Capture the cell that displays the provided text and extract its (x, y) central coordinate. 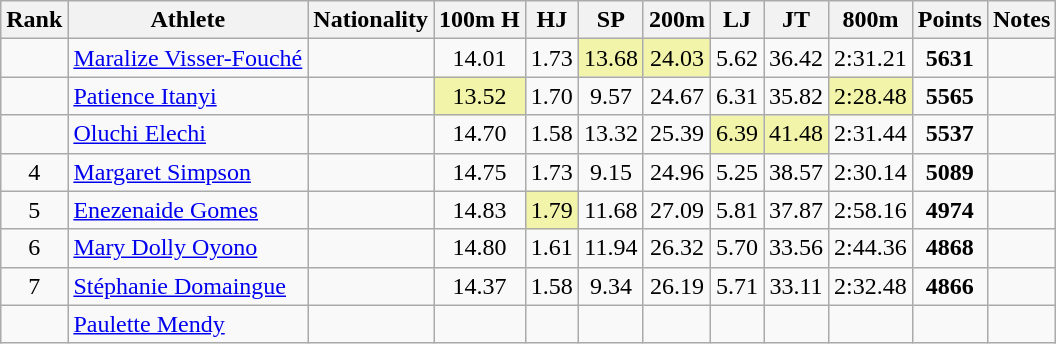
Rank (34, 20)
26.19 (676, 286)
5.81 (736, 210)
4868 (950, 248)
JT (796, 20)
5.62 (736, 58)
13.52 (480, 96)
4866 (950, 286)
13.32 (610, 134)
200m (676, 20)
5.70 (736, 248)
Oluchi Elechi (188, 134)
7 (34, 286)
6.31 (736, 96)
1.70 (552, 96)
13.68 (610, 58)
Margaret Simpson (188, 172)
14.75 (480, 172)
24.96 (676, 172)
24.67 (676, 96)
9.57 (610, 96)
Maralize Visser-Fouché (188, 58)
4974 (950, 210)
5537 (950, 134)
33.56 (796, 248)
9.34 (610, 286)
800m (871, 20)
2:58.16 (871, 210)
100m H (480, 20)
11.68 (610, 210)
Points (950, 20)
Enezenaide Gomes (188, 210)
25.39 (676, 134)
14.37 (480, 286)
5089 (950, 172)
2:30.14 (871, 172)
Paulette Mendy (188, 324)
41.48 (796, 134)
14.80 (480, 248)
Athlete (188, 20)
6 (34, 248)
14.83 (480, 210)
26.32 (676, 248)
2:31.44 (871, 134)
2:28.48 (871, 96)
Notes (1021, 20)
38.57 (796, 172)
LJ (736, 20)
5 (34, 210)
Nationality (371, 20)
5.25 (736, 172)
Stéphanie Domaingue (188, 286)
27.09 (676, 210)
5.71 (736, 286)
5631 (950, 58)
9.15 (610, 172)
35.82 (796, 96)
11.94 (610, 248)
1.61 (552, 248)
2:31.21 (871, 58)
6.39 (736, 134)
4 (34, 172)
14.70 (480, 134)
36.42 (796, 58)
1.79 (552, 210)
Mary Dolly Oyono (188, 248)
33.11 (796, 286)
2:44.36 (871, 248)
Patience Itanyi (188, 96)
37.87 (796, 210)
5565 (950, 96)
HJ (552, 20)
24.03 (676, 58)
SP (610, 20)
14.01 (480, 58)
2:32.48 (871, 286)
